Capture the cell that displays the provided text and extract its [x, y] central coordinate. 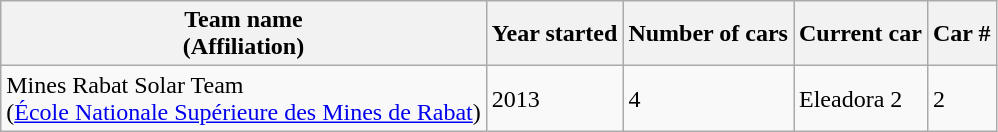
Team name(Affiliation) [244, 34]
Mines Rabat Solar Team(École Nationale Supérieure des Mines de Rabat) [244, 98]
Eleadora 2 [861, 98]
4 [708, 98]
Number of cars [708, 34]
Year started [554, 34]
Car # [962, 34]
Current car [861, 34]
2013 [554, 98]
2 [962, 98]
